Pinpoint the cell where the given text exists, returning its [x, y] midpoint coordinate. 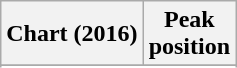
Peakposition [189, 34]
Chart (2016) [72, 34]
